Return the [x, y] coordinate for the center point of the cell that contains the specified text.  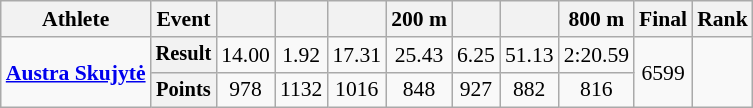
Event [184, 19]
Result [184, 55]
Athlete [76, 19]
Rank [722, 19]
927 [476, 90]
1016 [356, 90]
816 [596, 90]
6.25 [476, 55]
Final [663, 19]
800 m [596, 19]
200 m [419, 19]
25.43 [419, 55]
1.92 [301, 55]
14.00 [246, 55]
Austra Skujytė [76, 72]
6599 [663, 72]
1132 [301, 90]
Points [184, 90]
2:20.59 [596, 55]
51.13 [530, 55]
978 [246, 90]
17.31 [356, 55]
882 [530, 90]
848 [419, 90]
